Provide the (X, Y) coordinate of the cell's center where the given text is located.  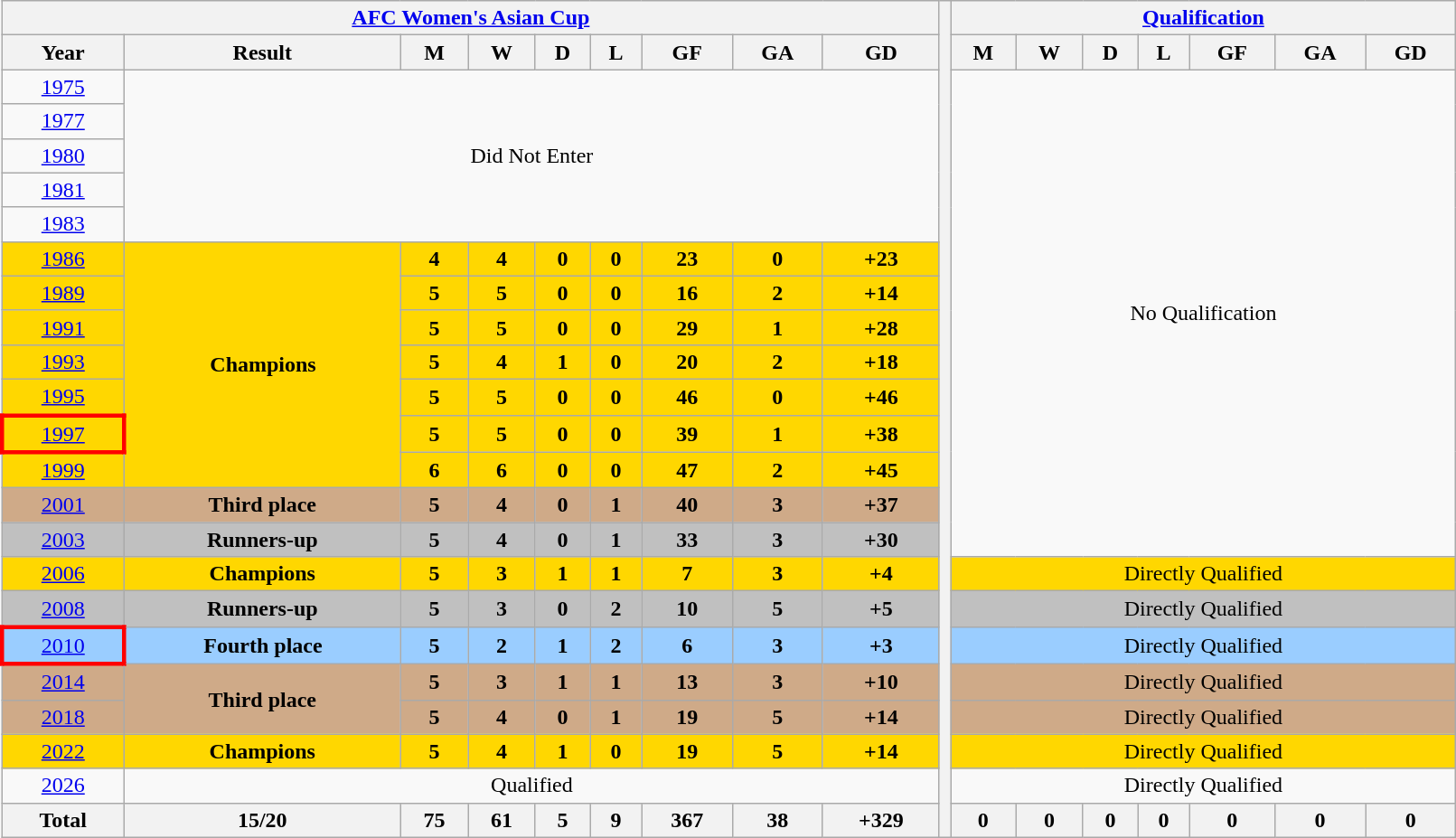
2018 (63, 717)
1991 (63, 327)
2022 (63, 751)
1980 (63, 155)
+10 (880, 682)
Total (63, 820)
Fourth place (262, 645)
+5 (880, 609)
1981 (63, 190)
+45 (880, 470)
9 (616, 820)
33 (687, 540)
Qualification (1204, 18)
29 (687, 327)
1975 (63, 87)
1977 (63, 121)
2006 (63, 574)
47 (687, 470)
7 (687, 574)
+4 (880, 574)
2010 (63, 645)
+30 (880, 540)
+18 (880, 362)
40 (687, 505)
367 (687, 820)
15/20 (262, 820)
46 (687, 397)
Year (63, 52)
2014 (63, 682)
39 (687, 434)
1995 (63, 397)
20 (687, 362)
1986 (63, 259)
13 (687, 682)
+23 (880, 259)
+37 (880, 505)
+3 (880, 645)
+329 (880, 820)
2003 (63, 540)
2026 (63, 786)
AFC Women's Asian Cup (470, 18)
1989 (63, 293)
1993 (63, 362)
61 (503, 820)
10 (687, 609)
Qualified (531, 786)
1997 (63, 434)
16 (687, 293)
1999 (63, 470)
Result (262, 52)
+38 (880, 434)
2008 (63, 609)
Did Not Enter (531, 155)
+28 (880, 327)
No Qualification (1204, 313)
+46 (880, 397)
23 (687, 259)
1983 (63, 224)
38 (777, 820)
2001 (63, 505)
75 (434, 820)
